Identify which cell holds the provided text, then report its (X, Y) central coordinate. 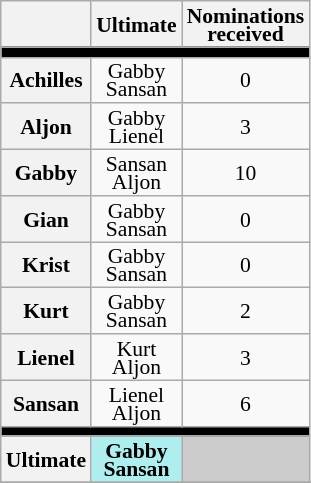
Aljon (46, 127)
KurtAljon (136, 357)
Krist (46, 265)
SansanAljon (136, 173)
Gabby Sansan (136, 460)
LienelAljon (136, 403)
2 (246, 311)
Nominationsreceived (246, 24)
Gian (46, 219)
Achilles (46, 80)
10 (246, 173)
Sansan (46, 403)
Gabby (46, 173)
Lienel (46, 357)
GabbyLienel (136, 127)
Kurt (46, 311)
6 (246, 403)
